Locate the cell with the specified text and output its (X, Y) center coordinate. 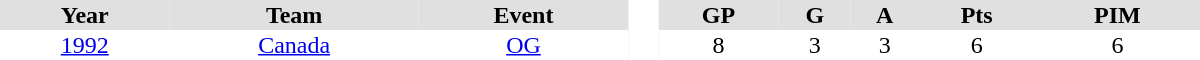
PIM (1118, 15)
8 (718, 45)
A (885, 15)
Event (524, 15)
Canada (294, 45)
Team (294, 15)
OG (524, 45)
Pts (976, 15)
Year (85, 15)
G (815, 15)
1992 (85, 45)
GP (718, 15)
